From the cell containing the given text, extract its center point as (X, Y) coordinate. 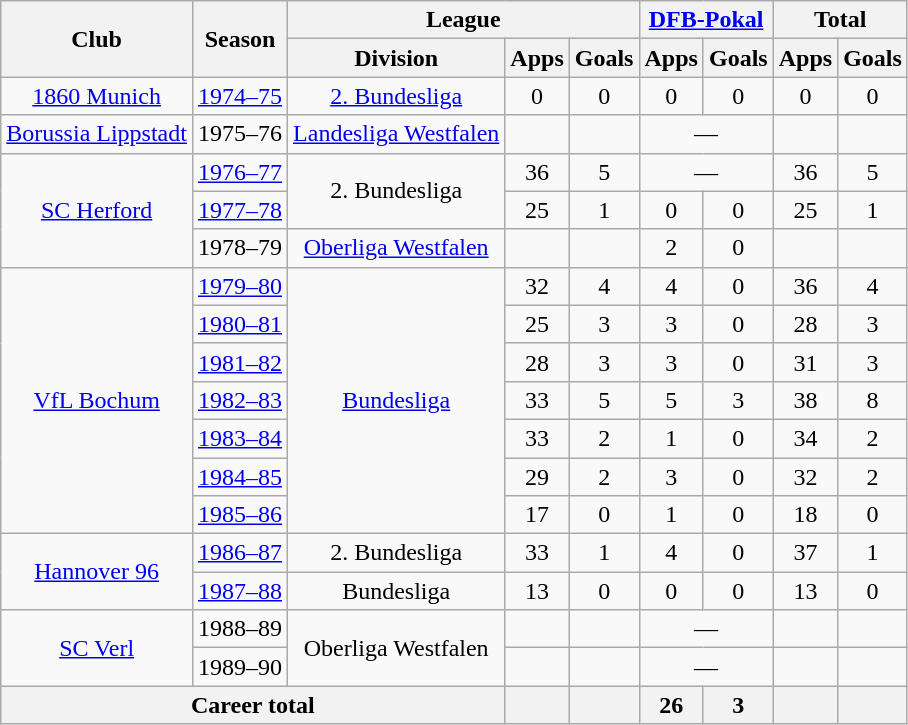
1975–76 (240, 134)
Total (840, 20)
VfL Bochum (97, 400)
Division (396, 58)
1983–84 (240, 438)
1979–80 (240, 286)
26 (671, 705)
1976–77 (240, 172)
1860 Munich (97, 96)
18 (805, 515)
8 (873, 400)
1988–89 (240, 629)
SC Verl (97, 648)
Club (97, 39)
Season (240, 39)
1986–87 (240, 553)
SC Herford (97, 210)
34 (805, 438)
1987–88 (240, 591)
Career total (253, 705)
DFB-Pokal (706, 20)
1977–78 (240, 210)
Borussia Lippstadt (97, 134)
17 (537, 515)
1978–79 (240, 248)
League (464, 20)
1982–83 (240, 400)
1974–75 (240, 96)
1985–86 (240, 515)
1984–85 (240, 477)
29 (537, 477)
1980–81 (240, 324)
38 (805, 400)
31 (805, 362)
37 (805, 553)
Landesliga Westfalen (396, 134)
1981–82 (240, 362)
1989–90 (240, 667)
Hannover 96 (97, 572)
